Find where the given text appears and provide that cell's center as (x, y) coordinate. 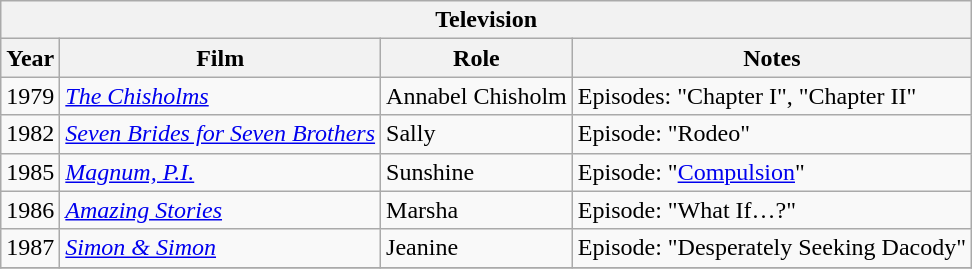
Episode: "What If…?" (772, 210)
1987 (30, 248)
Sally (477, 134)
The Chisholms (220, 96)
Sunshine (477, 172)
Role (477, 58)
1986 (30, 210)
Episode: "Compulsion" (772, 172)
Television (486, 20)
Simon & Simon (220, 248)
Jeanine (477, 248)
Episode: "Rodeo" (772, 134)
Notes (772, 58)
Magnum, P.I. (220, 172)
Marsha (477, 210)
Year (30, 58)
Amazing Stories (220, 210)
Annabel Chisholm (477, 96)
Film (220, 58)
1979 (30, 96)
1985 (30, 172)
Episodes: "Chapter I", "Chapter II" (772, 96)
Episode: "Desperately Seeking Dacody" (772, 248)
Seven Brides for Seven Brothers (220, 134)
1982 (30, 134)
